Provide the (X, Y) coordinate of the cell's center where the given text is located.  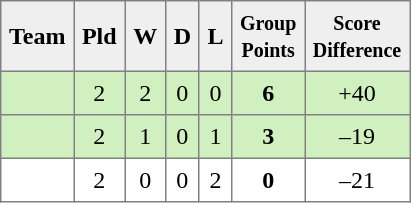
+40 (358, 93)
Pld (100, 36)
–21 (358, 180)
D (182, 36)
Team (38, 36)
–19 (358, 137)
6 (268, 93)
ScoreDifference (358, 36)
L (216, 36)
W (145, 36)
GroupPoints (268, 36)
3 (268, 137)
